Scan for the cell matching the given text and deliver its [x, y] coordinate at center. 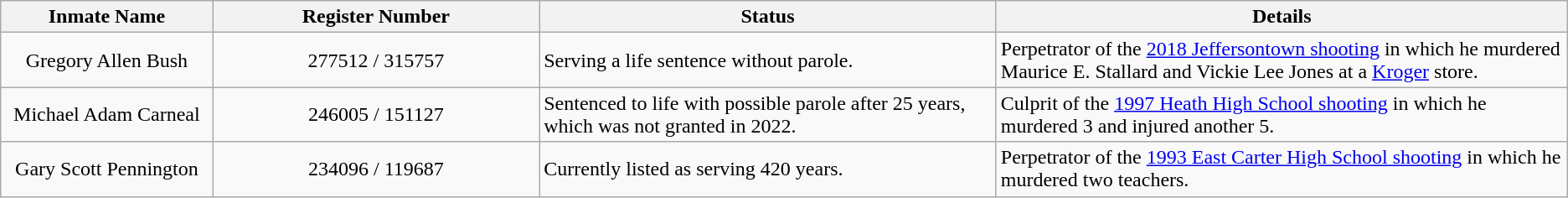
Status [768, 17]
Currently listed as serving 420 years. [768, 169]
Culprit of the 1997 Heath High School shooting in which he murdered 3 and injured another 5. [1282, 114]
246005 / 151127 [376, 114]
Perpetrator of the 1993 East Carter High School shooting in which he murdered two teachers. [1282, 169]
Inmate Name [107, 17]
Register Number [376, 17]
Michael Adam Carneal [107, 114]
Serving a life sentence without parole. [768, 60]
Sentenced to life with possible parole after 25 years, which was not granted in 2022. [768, 114]
Gregory Allen Bush [107, 60]
277512 / 315757 [376, 60]
Perpetrator of the 2018 Jeffersontown shooting in which he murdered Maurice E. Stallard and Vickie Lee Jones at a Kroger store. [1282, 60]
Details [1282, 17]
234096 / 119687 [376, 169]
Gary Scott Pennington [107, 169]
